For the text-containing cell, return its midpoint in (X, Y) coordinate format. 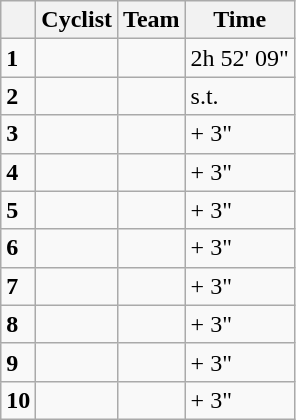
9 (18, 362)
6 (18, 248)
Time (240, 20)
Cyclist (77, 20)
Team (152, 20)
7 (18, 286)
3 (18, 134)
s.t. (240, 96)
2h 52' 09" (240, 58)
10 (18, 400)
4 (18, 172)
5 (18, 210)
1 (18, 58)
2 (18, 96)
8 (18, 324)
